Scan for the cell matching the given text and deliver its [X, Y] coordinate at center. 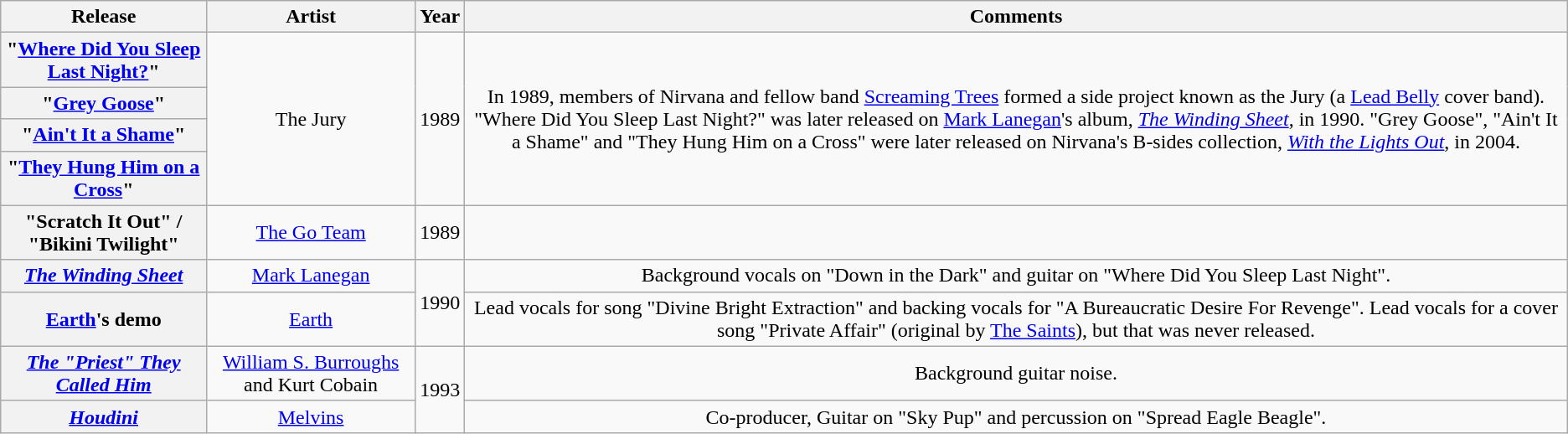
Mark Lanegan [312, 276]
Background guitar noise. [1017, 374]
Earth [312, 318]
The "Priest" They Called Him [104, 374]
Release [104, 17]
Background vocals on "Down in the Dark" and guitar on "Where Did You Sleep Last Night". [1017, 276]
The Go Team [312, 233]
"Grey Goose" [104, 103]
1990 [441, 303]
Comments [1017, 17]
Year [441, 17]
Houdini [104, 416]
William S. Burroughs and Kurt Cobain [312, 374]
1993 [441, 389]
Artist [312, 17]
Earth's demo [104, 318]
"Where Did You Sleep Last Night?" [104, 60]
"Ain't It a Shame" [104, 135]
Melvins [312, 416]
The Jury [312, 119]
The Winding Sheet [104, 276]
"They Hung Him on a Cross" [104, 178]
"Scratch It Out" / "Bikini Twilight" [104, 233]
Co-producer, Guitar on "Sky Pup" and percussion on "Spread Eagle Beagle". [1017, 416]
